Return (X, Y) of the center of cell containing provided text 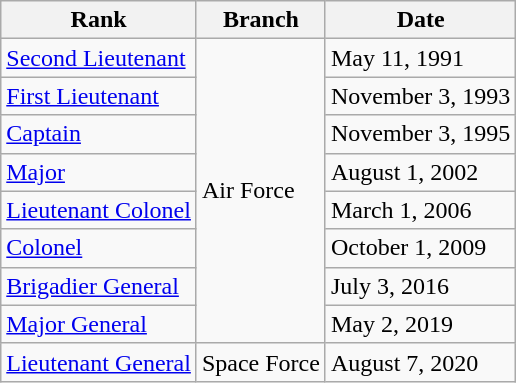
August 1, 2002 (420, 172)
First Lieutenant (99, 96)
Brigadier General (99, 286)
Rank (99, 20)
November 3, 1993 (420, 96)
Major (99, 172)
May 11, 1991 (420, 58)
August 7, 2020 (420, 362)
Second Lieutenant (99, 58)
July 3, 2016 (420, 286)
Air Force (260, 191)
November 3, 1995 (420, 134)
Lieutenant Colonel (99, 210)
Date (420, 20)
Branch (260, 20)
Captain (99, 134)
Major General (99, 324)
Colonel (99, 248)
May 2, 2019 (420, 324)
Lieutenant General (99, 362)
October 1, 2009 (420, 248)
Space Force (260, 362)
March 1, 2006 (420, 210)
